Identify which cell holds the provided text, then report its (X, Y) central coordinate. 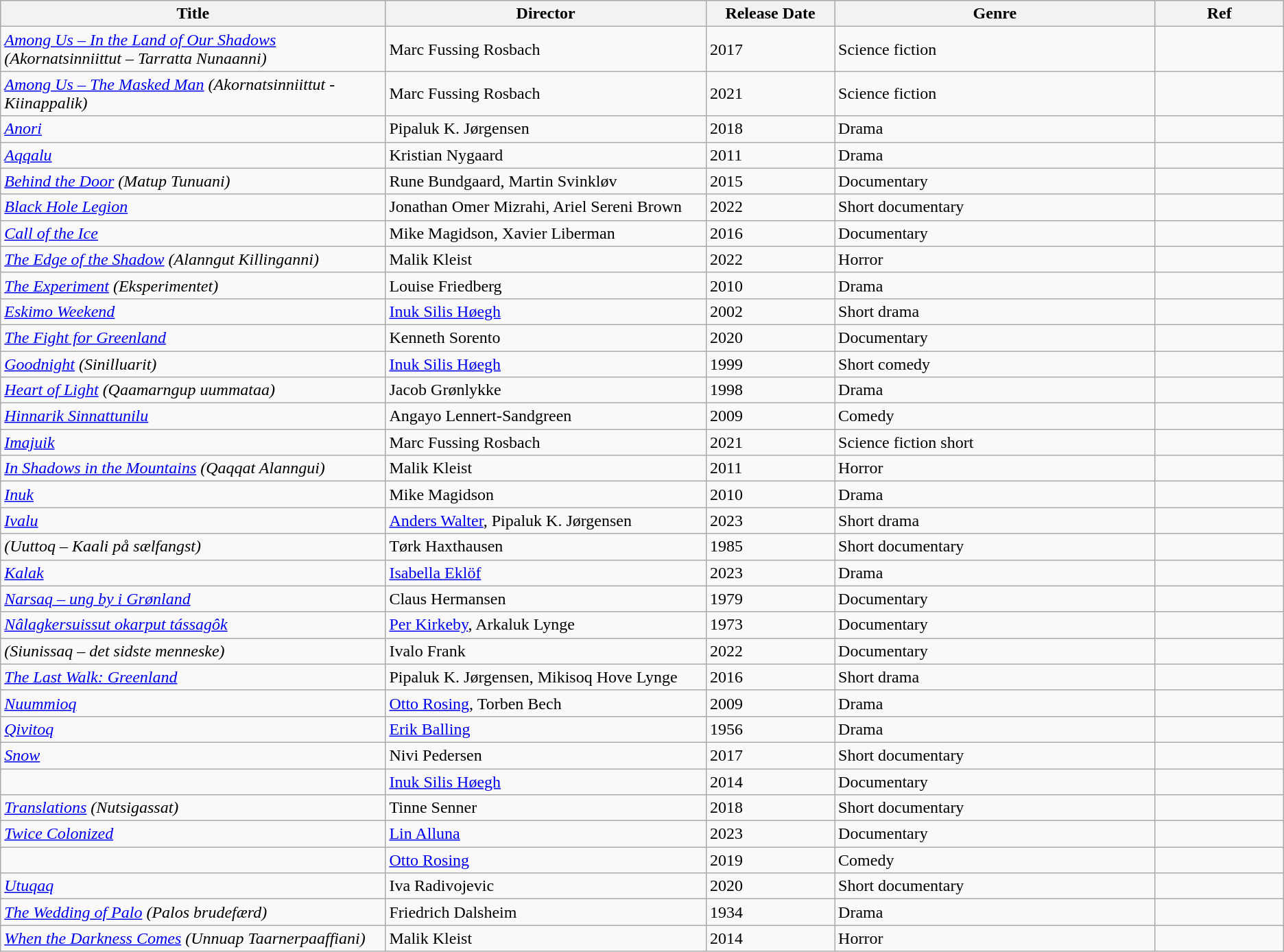
Narsaq – ung by i Grønland (193, 599)
Angayo Lennert-Sandgreen (546, 416)
Jacob Grønlykke (546, 390)
Black Hole Legion (193, 207)
Release Date (771, 14)
Tinne Senner (546, 808)
Inuk (193, 495)
1999 (771, 364)
Nâlagkersuissut okarput tássagôk (193, 625)
2019 (771, 860)
The Edge of the Shadow (Alanngut Killinganni) (193, 259)
The Last Walk: Greenland (193, 677)
The Fight for Greenland (193, 337)
Claus Hermansen (546, 599)
Call of the Ice (193, 233)
Goodnight (Sinilluarit) (193, 364)
2015 (771, 181)
In Shadows in the Mountains (Qaqqat Alanngui) (193, 468)
The Experiment (Eksperimentet) (193, 285)
Friedrich Dalsheim (546, 912)
1956 (771, 729)
Isabella Eklöf (546, 573)
Science fiction short (995, 442)
Translations (Nutsigassat) (193, 808)
Kalak (193, 573)
1985 (771, 547)
Otto Rosing (546, 860)
Mike Magidson, Xavier Liberman (546, 233)
2002 (771, 311)
Nuummioq (193, 703)
Ivalu (193, 521)
Imajuik (193, 442)
Kristian Nygaard (546, 155)
Short comedy (995, 364)
Nivi Pedersen (546, 755)
Utuqaq (193, 886)
Rune Bundgaard, Martin Svinkløv (546, 181)
Eskimo Weekend (193, 311)
Among Us – In the Land of Our Shadows (Akornatsinniittut – Tarratta Nunaanni) (193, 49)
Mike Magidson (546, 495)
Otto Rosing, Torben Bech (546, 703)
(Uuttoq – Kaali på sælfangst) (193, 547)
Title (193, 14)
Aqqalu (193, 155)
Ref (1220, 14)
Heart of Light (Qaamarngup uummataa) (193, 390)
Lin Alluna (546, 834)
Ivalo Frank (546, 651)
Per Kirkeby, Arkaluk Lynge (546, 625)
Erik Balling (546, 729)
1973 (771, 625)
Tørk Haxthausen (546, 547)
Jonathan Omer Mizrahi, Ariel Sereni Brown (546, 207)
(Siunissaq – det sidste menneske) (193, 651)
Anders Walter, Pipaluk K. Jørgensen (546, 521)
1979 (771, 599)
Louise Friedberg (546, 285)
Director (546, 14)
1934 (771, 912)
Among Us – The Masked Man (Akornatsinniittut - Kiinappalik) (193, 93)
Iva Radivojevic (546, 886)
Behind the Door (Matup Tunuani) (193, 181)
Pipaluk K. Jørgensen (546, 129)
Pipaluk K. Jørgensen, Mikisoq Hove Lynge (546, 677)
The Wedding of Palo (Palos brudefærd) (193, 912)
Anori (193, 129)
Snow (193, 755)
Kenneth Sorento (546, 337)
Hinnarik Sinnattunilu (193, 416)
When the Darkness Comes (Unnuap Taarnerpaaffiani) (193, 938)
Genre (995, 14)
1998 (771, 390)
Twice Colonized (193, 834)
Qivitoq (193, 729)
